For the text-containing cell, return its midpoint in (x, y) coordinate format. 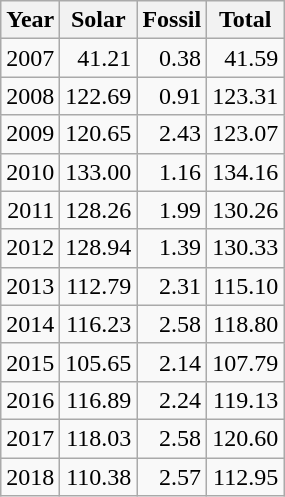
112.79 (98, 286)
123.31 (246, 96)
2.14 (172, 362)
2.31 (172, 286)
118.03 (98, 438)
120.60 (246, 438)
41.59 (246, 58)
2016 (30, 400)
Year (30, 20)
1.99 (172, 210)
119.13 (246, 400)
2008 (30, 96)
110.38 (98, 477)
0.91 (172, 96)
128.94 (98, 248)
2011 (30, 210)
120.65 (98, 134)
130.26 (246, 210)
2012 (30, 248)
130.33 (246, 248)
116.89 (98, 400)
2.24 (172, 400)
1.16 (172, 172)
112.95 (246, 477)
2013 (30, 286)
2009 (30, 134)
Fossil (172, 20)
Solar (98, 20)
116.23 (98, 324)
122.69 (98, 96)
123.07 (246, 134)
Total (246, 20)
107.79 (246, 362)
2015 (30, 362)
128.26 (98, 210)
2018 (30, 477)
2.43 (172, 134)
41.21 (98, 58)
105.65 (98, 362)
0.38 (172, 58)
133.00 (98, 172)
115.10 (246, 286)
2014 (30, 324)
2.57 (172, 477)
134.16 (246, 172)
1.39 (172, 248)
2007 (30, 58)
2010 (30, 172)
118.80 (246, 324)
2017 (30, 438)
